Output the [X, Y] coordinate of the center of the cell containing the given text.  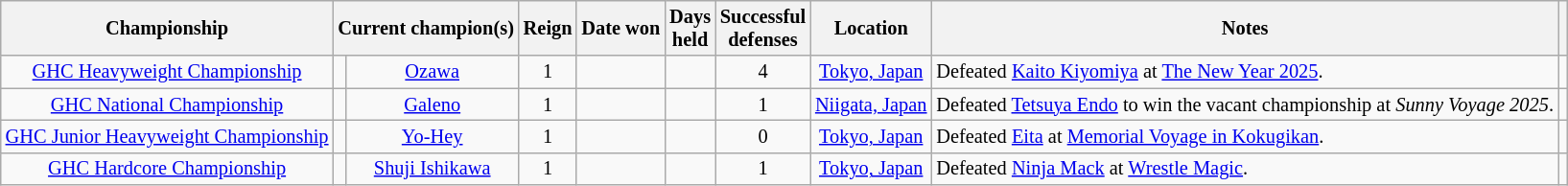
Reign [549, 28]
Defeated Ninja Mack at Wrestle Magic. [1245, 169]
Daysheld [690, 28]
Location [871, 28]
4 [763, 72]
0 [763, 136]
GHC Heavyweight Championship [167, 72]
GHC Hardcore Championship [167, 169]
Notes [1245, 28]
Current champion(s) [426, 28]
GHC Junior Heavyweight Championship [167, 136]
Shuji Ishikawa [433, 169]
Yo-Hey [433, 136]
Niigata, Japan [871, 105]
Date won [620, 28]
Defeated Eita at Memorial Voyage in Kokugikan. [1245, 136]
Defeated Tetsuya Endo to win the vacant championship at Sunny Voyage 2025. [1245, 105]
Championship [167, 28]
Defeated Kaito Kiyomiya at The New Year 2025. [1245, 72]
Successfuldefenses [763, 28]
Galeno [433, 105]
GHC National Championship [167, 105]
Ozawa [433, 72]
